Return the [x, y] coordinate for the center point of the cell that contains the specified text.  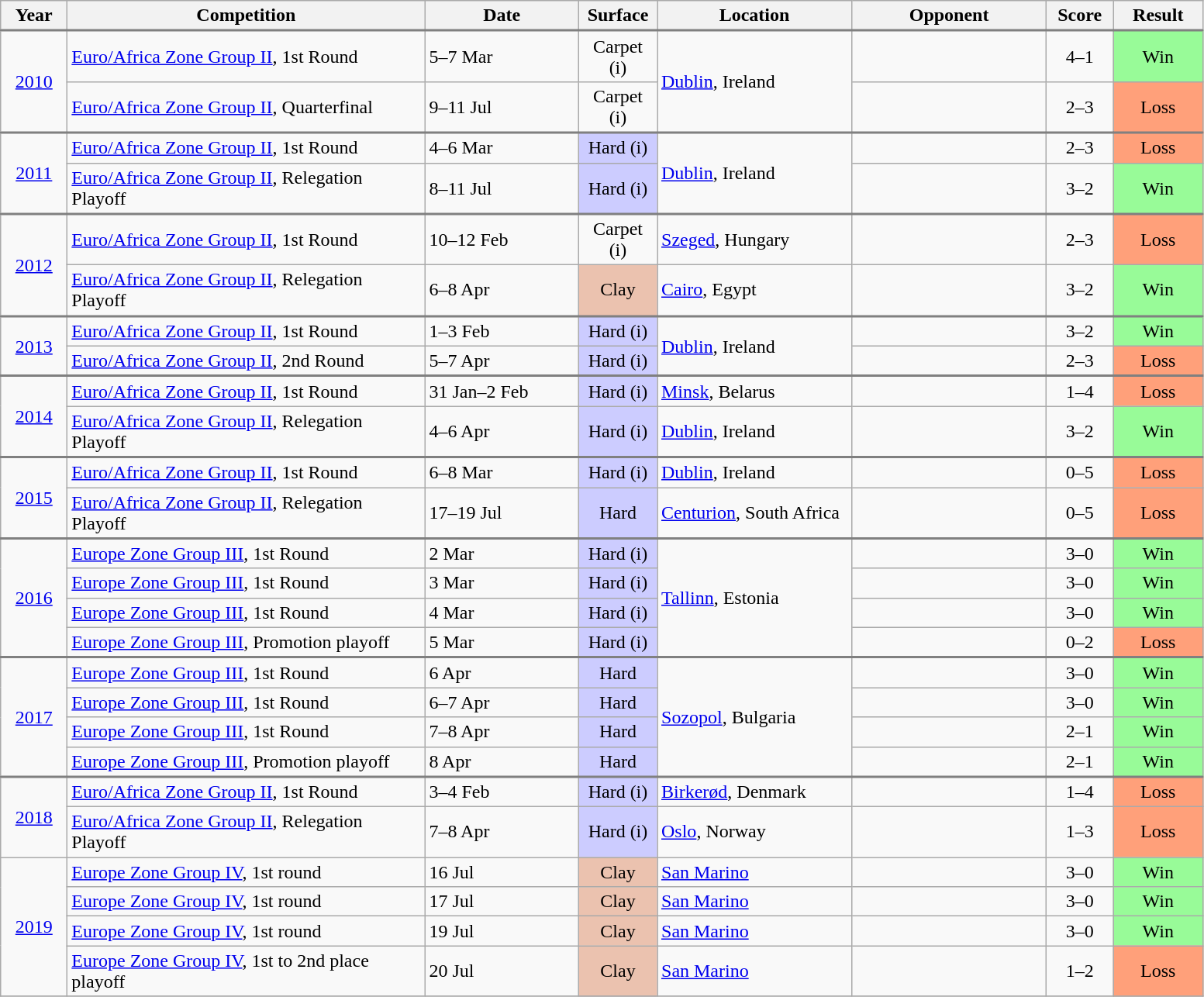
Birkerød, Denmark [755, 792]
2019 [34, 927]
1–3 Feb [502, 330]
4–6 Mar [502, 147]
31 Jan–2 Feb [502, 391]
1–2 [1080, 971]
5–7 Apr [502, 361]
Cairo, Egypt [755, 291]
9–11 Jul [502, 107]
17 Jul [502, 902]
Surface [617, 16]
Result [1158, 16]
8 Apr [502, 761]
6–8 Apr [502, 291]
Score [1080, 16]
5 Mar [502, 642]
17–19 Jul [502, 512]
20 Jul [502, 971]
2010 [34, 82]
Euro/Africa Zone Group II, Quarterfinal [247, 107]
16 Jul [502, 872]
2 Mar [502, 554]
3 Mar [502, 583]
2011 [34, 174]
Year [34, 16]
Tallinn, Estonia [755, 598]
2014 [34, 417]
8–11 Jul [502, 188]
1–3 [1080, 833]
Competition [247, 16]
3–4 Feb [502, 792]
10–12 Feb [502, 240]
2012 [34, 265]
2017 [34, 717]
Euro/Africa Zone Group II, 2nd Round [247, 361]
2015 [34, 498]
Minsk, Belarus [755, 391]
4–6 Apr [502, 432]
0–2 [1080, 642]
6–7 Apr [502, 702]
Sozopol, Bulgaria [755, 717]
4–1 [1080, 57]
Centurion, South Africa [755, 512]
19 Jul [502, 931]
Szeged, Hungary [755, 240]
4 Mar [502, 612]
2016 [34, 598]
2013 [34, 346]
6–8 Mar [502, 473]
Opponent [949, 16]
Location [755, 16]
Oslo, Norway [755, 833]
Europe Zone Group IV, 1st to 2nd place playoff [247, 971]
6 Apr [502, 673]
2018 [34, 817]
Date [502, 16]
5–7 Mar [502, 57]
